Capture the cell that displays the provided text and extract its [x, y] central coordinate. 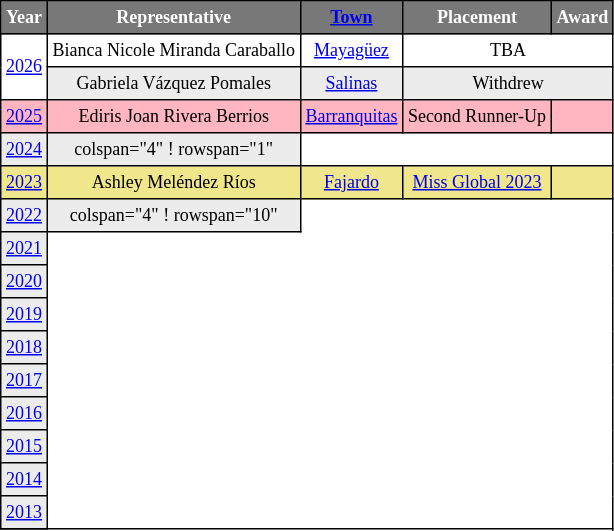
Withdrew [508, 84]
2026 [24, 67]
2024 [24, 150]
Ediris Joan Rivera Berrios [174, 116]
2025 [24, 116]
Mayagüez [351, 50]
Salinas [351, 84]
Town [351, 18]
2018 [24, 348]
Year [24, 18]
Ashley Meléndez Ríos [174, 182]
Second Runner-Up [478, 116]
colspan="4" ! rowspan="10" [174, 216]
Barranquitas [351, 116]
2015 [24, 446]
Representative [174, 18]
Gabriela Vázquez Pomales [174, 84]
2022 [24, 216]
2016 [24, 414]
Miss Global 2023 [478, 182]
TBA [508, 50]
2013 [24, 512]
2021 [24, 248]
2019 [24, 314]
colspan="4" ! rowspan="1" [174, 150]
Placement [478, 18]
Fajardo [351, 182]
2017 [24, 380]
2014 [24, 480]
Bianca Nicole Miranda Caraballo [174, 50]
2020 [24, 282]
Award [582, 18]
2023 [24, 182]
